Search for the cell housing the specified text and yield its [x, y] center coordinate. 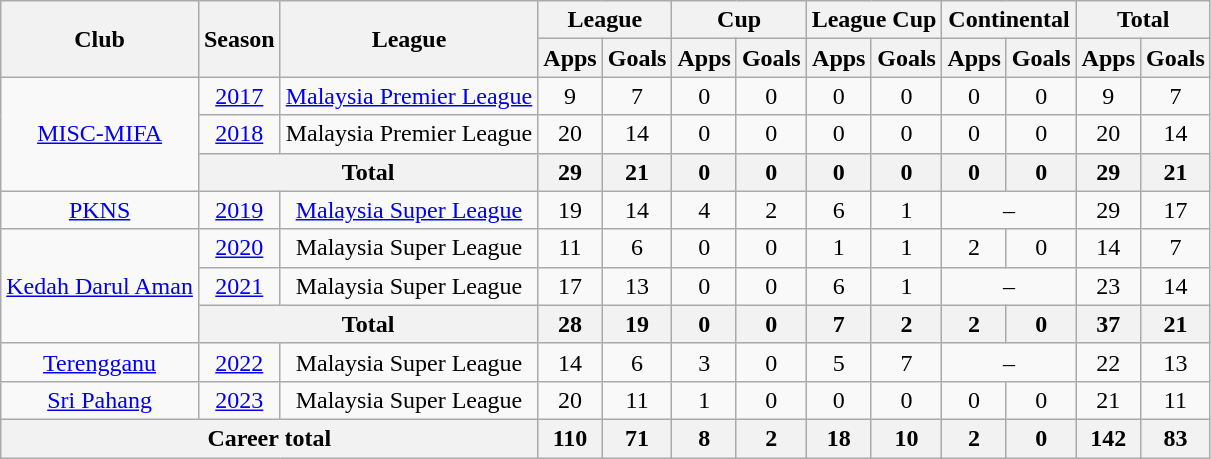
37 [1108, 324]
142 [1108, 438]
5 [838, 362]
2017 [239, 96]
Career total [270, 438]
Cup [739, 20]
4 [704, 210]
110 [570, 438]
Club [100, 39]
22 [1108, 362]
PKNS [100, 210]
2022 [239, 362]
18 [838, 438]
Season [239, 39]
23 [1108, 286]
Continental [1009, 20]
8 [704, 438]
MISC-MIFA [100, 134]
10 [906, 438]
Kedah Darul Aman [100, 286]
83 [1176, 438]
3 [704, 362]
2018 [239, 134]
2021 [239, 286]
2020 [239, 248]
28 [570, 324]
71 [637, 438]
Sri Pahang [100, 400]
2019 [239, 210]
2023 [239, 400]
Terengganu [100, 362]
League Cup [874, 20]
